For the text-containing cell, return its midpoint in [X, Y] coordinate format. 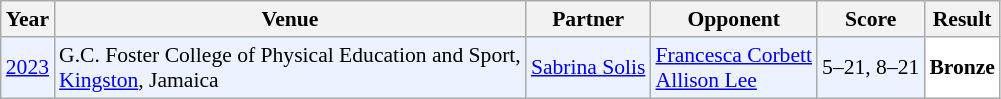
Sabrina Solis [588, 68]
2023 [28, 68]
Francesca Corbett Allison Lee [734, 68]
Bronze [962, 68]
Year [28, 19]
G.C. Foster College of Physical Education and Sport,Kingston, Jamaica [290, 68]
Venue [290, 19]
5–21, 8–21 [870, 68]
Score [870, 19]
Opponent [734, 19]
Partner [588, 19]
Result [962, 19]
